Capture the cell that displays the provided text and extract its (x, y) central coordinate. 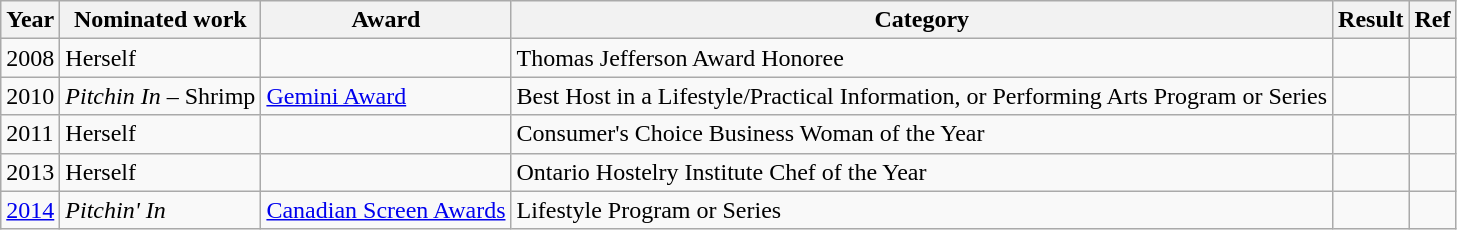
Best Host in a Lifestyle/Practical Information, or Performing Arts Program or Series (922, 96)
2011 (30, 134)
2013 (30, 172)
2014 (30, 210)
Lifestyle Program or Series (922, 210)
Category (922, 20)
Nominated work (160, 20)
Ref (1432, 20)
Year (30, 20)
Result (1371, 20)
2008 (30, 58)
Award (386, 20)
Canadian Screen Awards (386, 210)
Ontario Hostelry Institute Chef of the Year (922, 172)
2010 (30, 96)
Gemini Award (386, 96)
Thomas Jefferson Award Honoree (922, 58)
Pitchin' In (160, 210)
Consumer's Choice Business Woman of the Year (922, 134)
Pitchin In – Shrimp (160, 96)
